Return (x, y) of the center of cell containing provided text 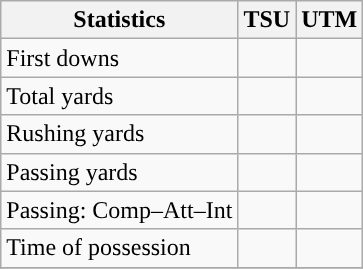
Total yards (120, 96)
Time of possession (120, 248)
Passing: Comp–Att–Int (120, 210)
First downs (120, 58)
Passing yards (120, 172)
TSU (267, 20)
Rushing yards (120, 134)
Statistics (120, 20)
UTM (330, 20)
